Provide the [X, Y] coordinate of the cell's center where the given text is located.  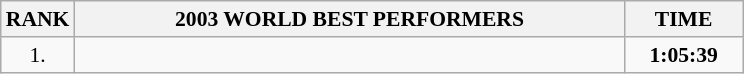
RANK [38, 19]
TIME [684, 19]
1:05:39 [684, 55]
1. [38, 55]
2003 WORLD BEST PERFORMERS [349, 19]
